Output the [X, Y] coordinate of the center of the cell containing the given text.  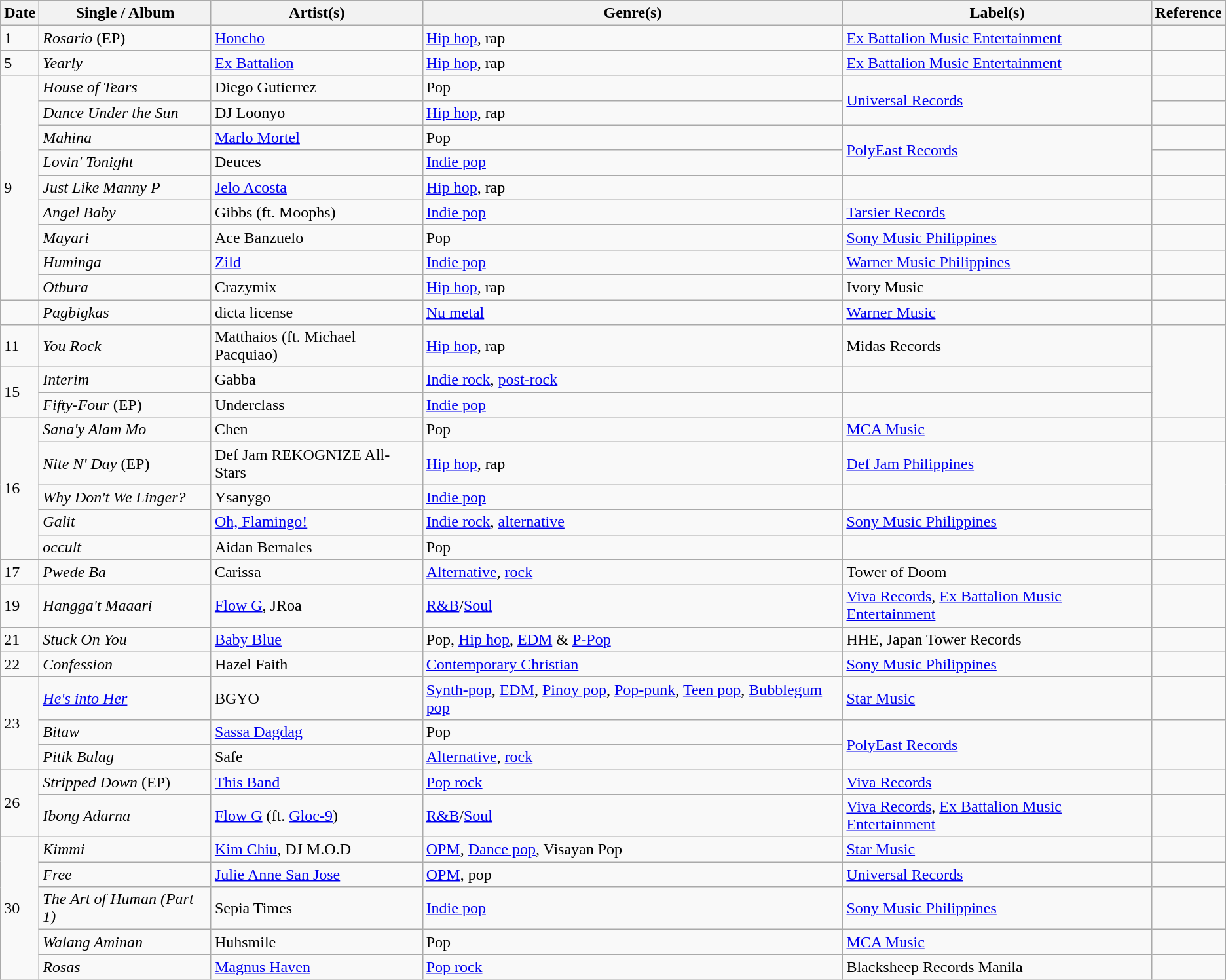
Ibong Adarna [126, 816]
Stripped Down (EP) [126, 782]
Gabba [317, 380]
Flow G, JRoa [317, 605]
occult [126, 547]
Crazymix [317, 287]
Otbura [126, 287]
Rosario (EP) [126, 38]
Safe [317, 757]
Warner Music Philippines [997, 262]
Mahina [126, 138]
Aidan Bernales [317, 547]
House of Tears [126, 88]
Julie Anne San Jose [317, 875]
Lovin' Tonight [126, 162]
Angel Baby [126, 212]
Artist(s) [317, 13]
23 [20, 723]
This Band [317, 782]
Indie rock, post-rock [633, 380]
Blacksheep Records Manila [997, 967]
dicta license [317, 312]
Diego Gutierrez [317, 88]
Walang Aminan [126, 942]
Pwede Ba [126, 572]
Huhsmile [317, 942]
Flow G (ft. Gloc-9) [317, 816]
Synth-pop, EDM, Pinoy pop, Pop-punk, Teen pop, Bubblegum pop [633, 698]
Kimmi [126, 850]
Magnus Haven [317, 967]
21 [20, 639]
Honcho [317, 38]
5 [20, 63]
Jelo Acosta [317, 187]
11 [20, 346]
Underclass [317, 405]
Just Like Manny P [126, 187]
15 [20, 392]
Free [126, 875]
Carissa [317, 572]
BGYO [317, 698]
OPM, Dance pop, Visayan Pop [633, 850]
Indie rock, alternative [633, 522]
Contemporary Christian [633, 664]
Tarsier Records [997, 212]
Pop, Hip hop, EDM & P-Pop [633, 639]
Warner Music [997, 312]
Oh, Flamingo! [317, 522]
Nu metal [633, 312]
Interim [126, 380]
Yearly [126, 63]
Sana'y Alam Mo [126, 430]
Hangga't Maaari [126, 605]
Zild [317, 262]
Chen [317, 430]
Def Jam Philippines [997, 464]
22 [20, 664]
Sepia Times [317, 908]
Tower of Doom [997, 572]
Galit [126, 522]
Reference [1188, 13]
OPM, pop [633, 875]
Ex Battalion [317, 63]
Bitaw [126, 732]
Baby Blue [317, 639]
30 [20, 908]
Midas Records [997, 346]
1 [20, 38]
19 [20, 605]
Date [20, 13]
Rosas [126, 967]
Label(s) [997, 13]
Mayari [126, 237]
He's into Her [126, 698]
Confession [126, 664]
Hazel Faith [317, 664]
Stuck On You [126, 639]
Huminga [126, 262]
9 [20, 187]
Deuces [317, 162]
26 [20, 803]
DJ Loonyo [317, 113]
Kim Chiu, DJ M.O.D [317, 850]
16 [20, 489]
The Art of Human (Part 1) [126, 908]
Sassa Dagdag [317, 732]
HHE, Japan Tower Records [997, 639]
Pagbigkas [126, 312]
17 [20, 572]
Genre(s) [633, 13]
Marlo Mortel [317, 138]
Ysanygo [317, 497]
Dance Under the Sun [126, 113]
Single / Album [126, 13]
Gibbs (ft. Moophs) [317, 212]
Ivory Music [997, 287]
Ace Banzuelo [317, 237]
You Rock [126, 346]
Nite N' Day (EP) [126, 464]
Fifty-Four (EP) [126, 405]
Matthaios (ft. Michael Pacquiao) [317, 346]
Pitik Bulag [126, 757]
Viva Records [997, 782]
Def Jam REKOGNIZE All-Stars [317, 464]
Why Don't We Linger? [126, 497]
